Detect which cell encompasses the target text, then output its (X, Y) center coordinate. 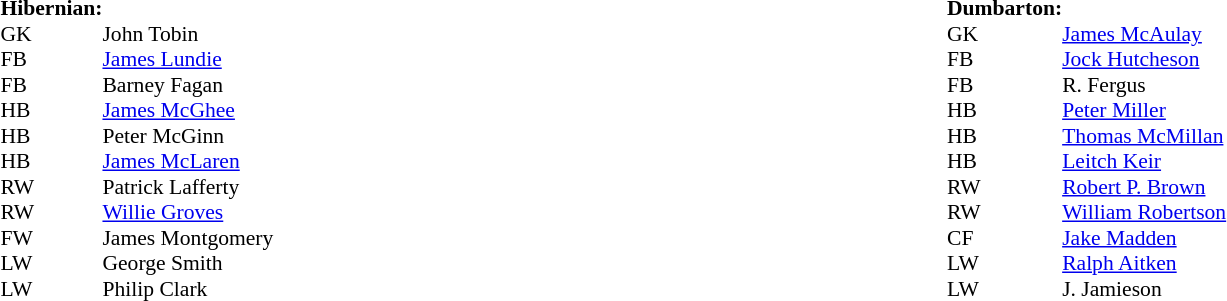
Ralph Aitken (1144, 263)
R. Fergus (1144, 85)
Peter McGinn (188, 136)
Peter Miller (1144, 111)
CF (1004, 238)
William Robertson (1144, 213)
FW (51, 238)
Willie Groves (188, 213)
James McAulay (1144, 34)
James Montgomery (188, 238)
John Tobin (188, 34)
Thomas McMillan (1144, 136)
Patrick Lafferty (188, 187)
Jake Madden (1144, 238)
James Lundie (188, 59)
Robert P. Brown (1144, 187)
Barney Fagan (188, 85)
James McGhee (188, 111)
Jock Hutcheson (1144, 59)
Leitch Keir (1144, 161)
James McLaren (188, 161)
George Smith (188, 263)
